Provide the (X, Y) coordinate of the cell's center where the given text is located.  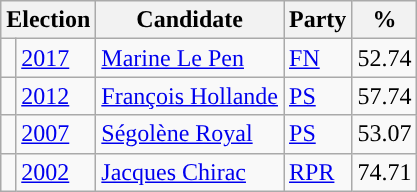
FN (318, 58)
2017 (56, 58)
François Hollande (190, 96)
% (384, 20)
2007 (56, 134)
52.74 (384, 58)
53.07 (384, 134)
Jacques Chirac (190, 172)
74.71 (384, 172)
Candidate (190, 20)
2012 (56, 96)
Election (48, 20)
Marine Le Pen (190, 58)
57.74 (384, 96)
Ségolène Royal (190, 134)
RPR (318, 172)
Party (318, 20)
2002 (56, 172)
